Find where the given text appears and provide that cell's center as [x, y] coordinate. 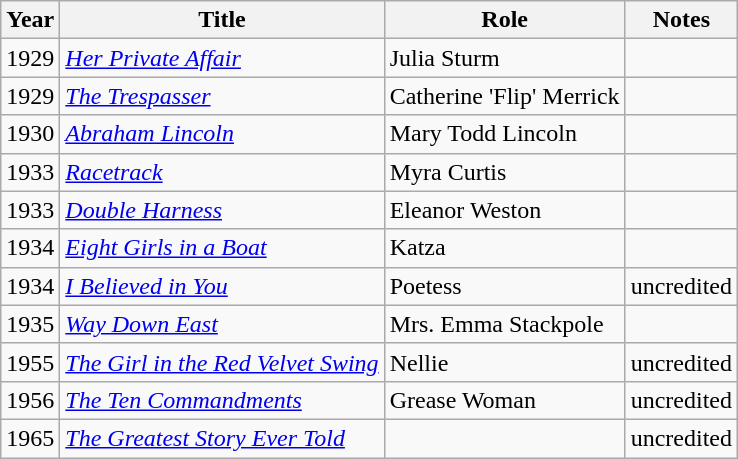
Katza [504, 248]
Her Private Affair [222, 58]
Way Down East [222, 324]
Role [504, 20]
Abraham Lincoln [222, 134]
Notes [681, 20]
The Ten Commandments [222, 400]
Eight Girls in a Boat [222, 248]
Nellie [504, 362]
Mrs. Emma Stackpole [504, 324]
Catherine 'Flip' Merrick [504, 96]
Grease Woman [504, 400]
Racetrack [222, 172]
Eleanor Weston [504, 210]
Title [222, 20]
I Believed in You [222, 286]
Myra Curtis [504, 172]
Julia Sturm [504, 58]
1956 [30, 400]
Double Harness [222, 210]
Year [30, 20]
The Girl in the Red Velvet Swing [222, 362]
Poetess [504, 286]
Mary Todd Lincoln [504, 134]
The Greatest Story Ever Told [222, 438]
The Trespasser [222, 96]
1955 [30, 362]
1965 [30, 438]
1935 [30, 324]
1930 [30, 134]
